Identify which cell holds the provided text, then report its [x, y] central coordinate. 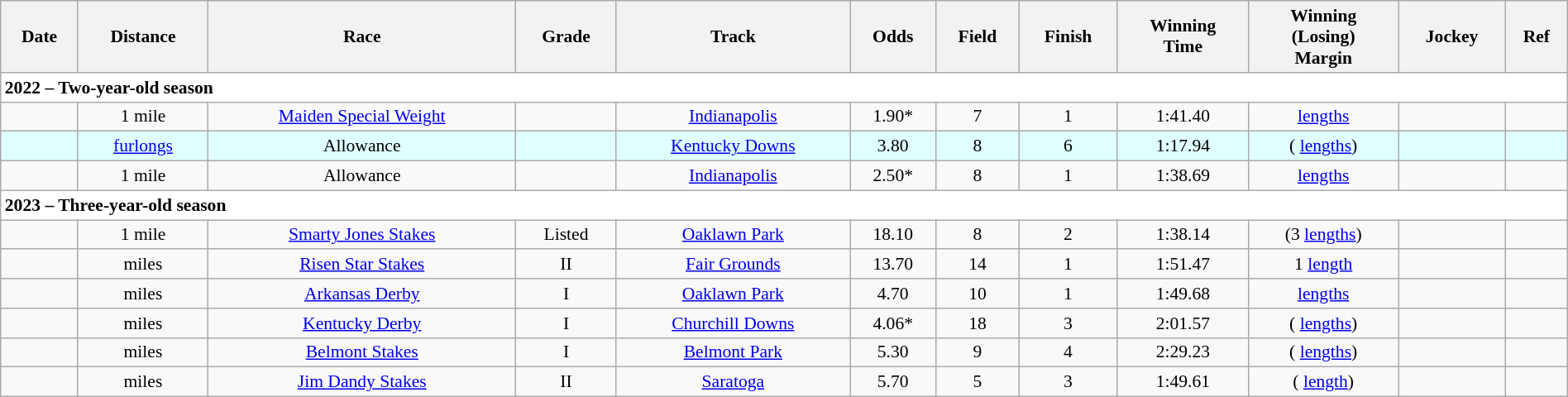
Race [362, 36]
Saratoga [733, 382]
7 [978, 117]
Jockey [1452, 36]
1:17.94 [1183, 146]
Field [978, 36]
1 length [1323, 265]
18.10 [893, 235]
6 [1068, 146]
Smarty Jones Stakes [362, 235]
5.70 [893, 382]
Arkansas Derby [362, 294]
1.90* [893, 117]
4.70 [893, 294]
2:29.23 [1183, 352]
14 [978, 265]
Odds [893, 36]
furlongs [142, 146]
Kentucky Downs [733, 146]
2022 – Two-year-old season [784, 88]
(3 lengths) [1323, 235]
4.06* [893, 323]
18 [978, 323]
9 [978, 352]
Belmont Stakes [362, 352]
1:41.40 [1183, 117]
Track [733, 36]
13.70 [893, 265]
3.80 [893, 146]
1:38.14 [1183, 235]
5 [978, 382]
( length) [1323, 382]
Risen Star Stakes [362, 265]
2023 – Three-year-old season [784, 205]
Fair Grounds [733, 265]
Winning(Losing)Margin [1323, 36]
4 [1068, 352]
Date [40, 36]
Kentucky Derby [362, 323]
Maiden Special Weight [362, 117]
Grade [566, 36]
5.30 [893, 352]
Churchill Downs [733, 323]
2 [1068, 235]
Belmont Park [733, 352]
Finish [1068, 36]
Listed [566, 235]
1:49.61 [1183, 382]
WinningTime [1183, 36]
Distance [142, 36]
1:51.47 [1183, 265]
1:49.68 [1183, 294]
2:01.57 [1183, 323]
10 [978, 294]
Jim Dandy Stakes [362, 382]
1:38.69 [1183, 176]
Ref [1537, 36]
2.50* [893, 176]
